Scan for the cell matching the given text and deliver its [x, y] coordinate at center. 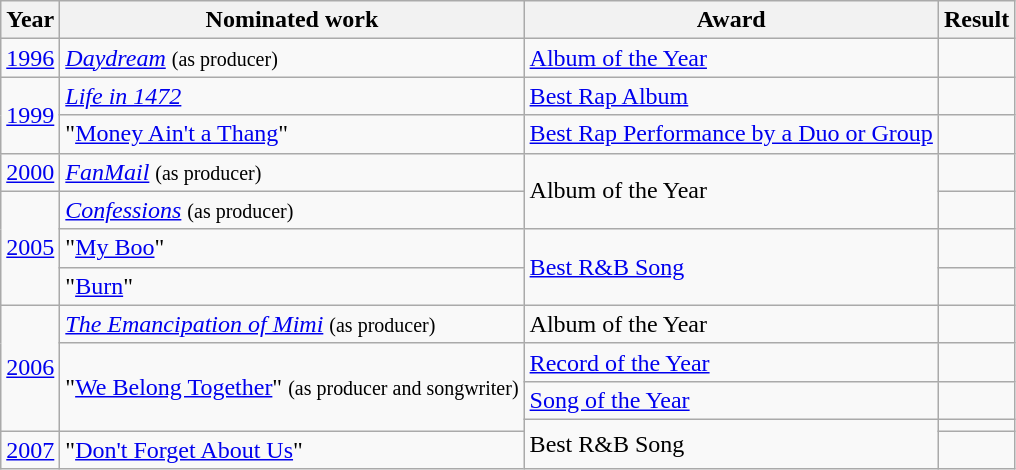
"My Boo" [292, 248]
Confessions (as producer) [292, 210]
2006 [30, 368]
Best Rap Album [731, 96]
"Money Ain't a Thang" [292, 134]
2000 [30, 172]
Life in 1472 [292, 96]
Result [976, 20]
2007 [30, 449]
2005 [30, 248]
Best Rap Performance by a Duo or Group [731, 134]
1999 [30, 115]
1996 [30, 58]
"Burn" [292, 286]
Daydream (as producer) [292, 58]
Nominated work [292, 20]
Record of the Year [731, 362]
FanMail (as producer) [292, 172]
Award [731, 20]
Year [30, 20]
The Emancipation of Mimi (as producer) [292, 324]
"Don't Forget About Us" [292, 449]
Song of the Year [731, 400]
"We Belong Together" (as producer and songwriter) [292, 386]
